Pinpoint the cell where the given text exists, returning its (x, y) midpoint coordinate. 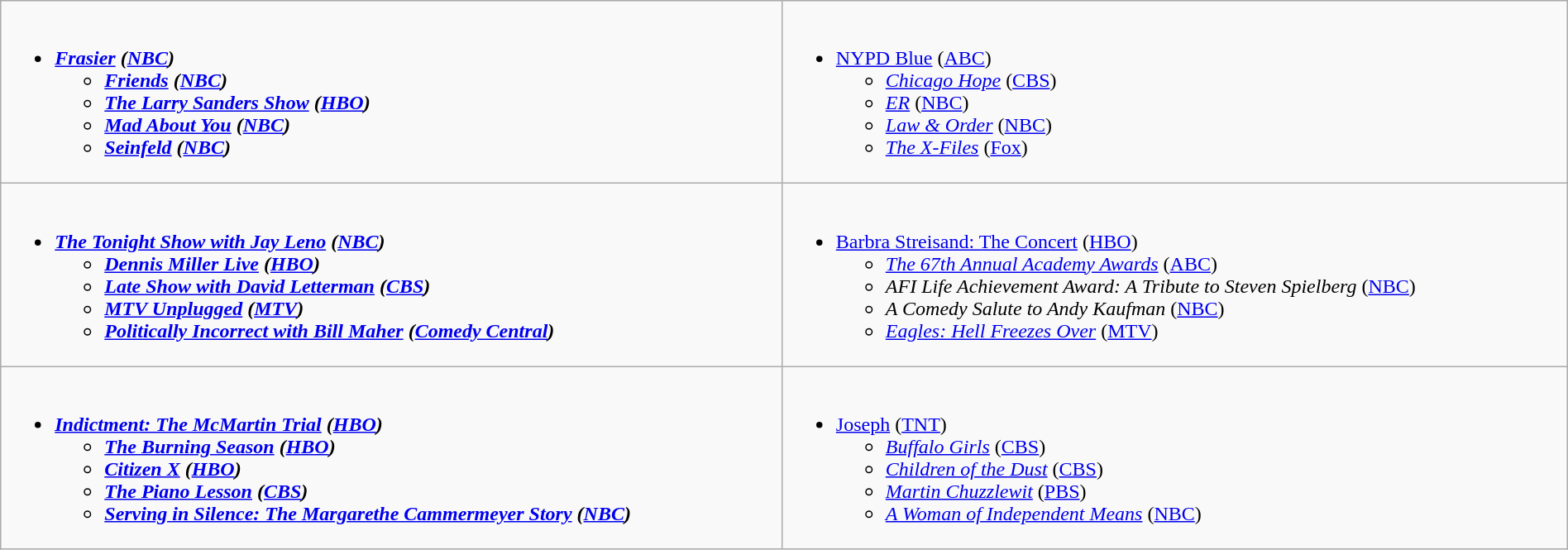
Frasier (NBC)Friends (NBC)The Larry Sanders Show (HBO)Mad About You (NBC)Seinfeld (NBC) (392, 93)
NYPD Blue (ABC)Chicago Hope (CBS)ER (NBC)Law & Order (NBC)The X-Files (Fox) (1174, 93)
Joseph (TNT)Buffalo Girls (CBS)Children of the Dust (CBS)Martin Chuzzlewit (PBS)A Woman of Independent Means (NBC) (1174, 458)
